Determine the [X, Y] coordinate at the center of the cell enclosing the given text.  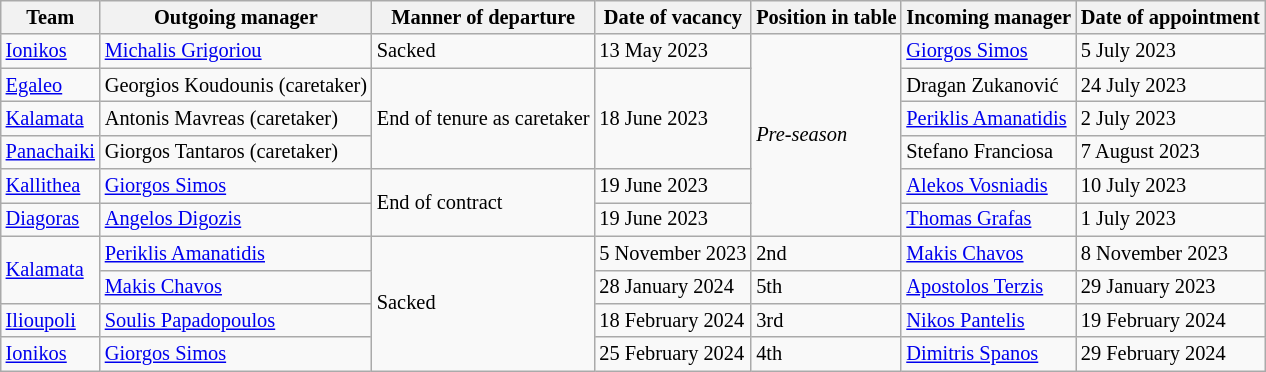
Outgoing manager [236, 17]
13 May 2023 [672, 51]
18 June 2023 [672, 118]
Michalis Grigoriou [236, 51]
Date of appointment [1170, 17]
5 November 2023 [672, 253]
25 February 2024 [672, 354]
Soulis Papadopoulos [236, 320]
Stefano Franciosa [988, 152]
Date of vacancy [672, 17]
Apostolos Terzis [988, 287]
7 August 2023 [1170, 152]
Antonis Mavreas (caretaker) [236, 118]
Ilioupoli [50, 320]
Giorgos Tantaros (caretaker) [236, 152]
8 November 2023 [1170, 253]
29 February 2024 [1170, 354]
5 July 2023 [1170, 51]
5th [826, 287]
Team [50, 17]
Angelos Digozis [236, 219]
Dimitris Spanos [988, 354]
29 January 2023 [1170, 287]
2nd [826, 253]
28 January 2024 [672, 287]
End of contract [484, 202]
24 July 2023 [1170, 85]
Position in table [826, 17]
Pre-season [826, 135]
3rd [826, 320]
18 February 2024 [672, 320]
19 February 2024 [1170, 320]
4th [826, 354]
Panachaiki [50, 152]
Incoming manager [988, 17]
Manner of departure [484, 17]
1 July 2023 [1170, 219]
Egaleo [50, 85]
Diagoras [50, 219]
2 July 2023 [1170, 118]
Kallithea [50, 186]
Dragan Zukanović [988, 85]
Alekos Vosniadis [988, 186]
End of tenure as caretaker [484, 118]
Nikos Pantelis [988, 320]
Thomas Grafas [988, 219]
10 July 2023 [1170, 186]
Georgios Koudounis (caretaker) [236, 85]
